Locate the cell with the specified text and output its [X, Y] center coordinate. 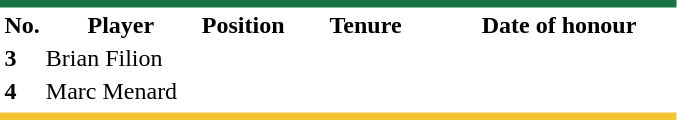
Date of honour [559, 25]
Brian Filion [120, 59]
Position [243, 25]
3 [22, 59]
4 [22, 91]
No. [22, 25]
Marc Menard [120, 91]
Tenure [366, 25]
Player [120, 25]
